Locate the cell with the specified text and output its (x, y) center coordinate. 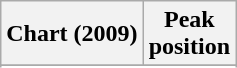
Chart (2009) (72, 34)
Peakposition (189, 34)
